Extract the [X, Y] coordinate from the center of the cell holding the provided text.  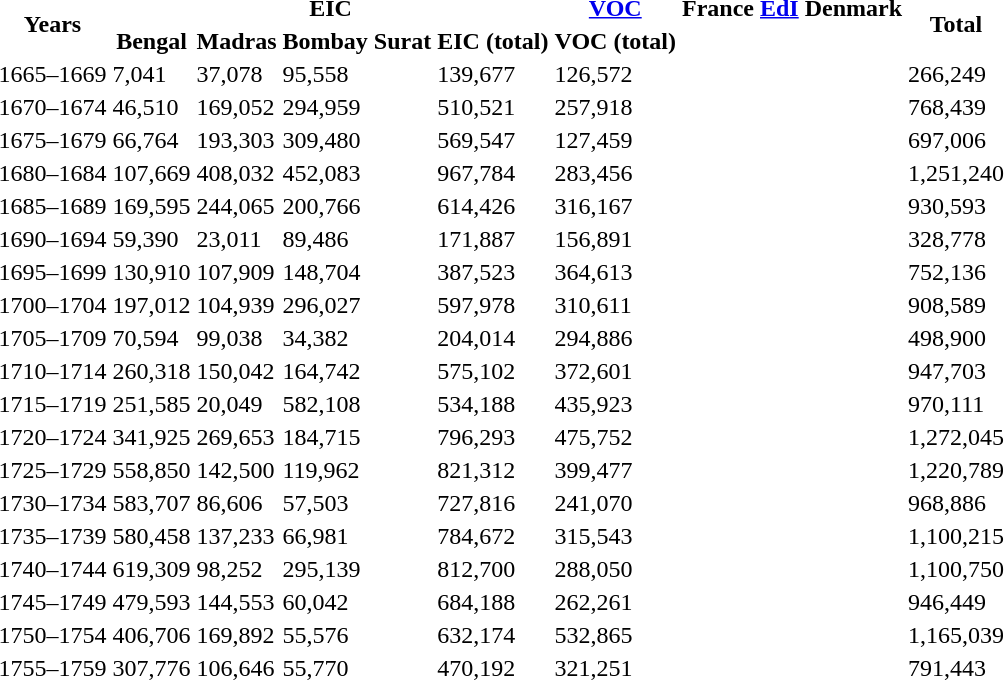
269,653 [236, 437]
684,188 [493, 602]
241,070 [615, 503]
294,886 [615, 338]
341,925 [152, 437]
580,458 [152, 536]
435,923 [615, 404]
597,978 [493, 305]
171,887 [493, 239]
89,486 [325, 239]
98,252 [236, 569]
583,707 [152, 503]
EIC (total) [493, 41]
169,595 [152, 206]
558,850 [152, 470]
Madras [236, 41]
142,500 [236, 470]
148,704 [325, 272]
107,909 [236, 272]
796,293 [493, 437]
164,742 [325, 371]
144,553 [236, 602]
288,050 [615, 569]
452,083 [325, 173]
784,672 [493, 536]
619,309 [152, 569]
46,510 [152, 107]
Bengal [152, 41]
156,891 [615, 239]
967,784 [493, 173]
260,318 [152, 371]
119,962 [325, 470]
59,390 [152, 239]
262,261 [615, 602]
99,038 [236, 338]
582,108 [325, 404]
104,939 [236, 305]
295,139 [325, 569]
372,601 [615, 371]
169,052 [236, 107]
283,456 [615, 173]
534,188 [493, 404]
139,677 [493, 74]
127,459 [615, 140]
169,892 [236, 635]
130,910 [152, 272]
296,027 [325, 305]
294,959 [325, 107]
20,049 [236, 404]
310,611 [615, 305]
399,477 [615, 470]
244,065 [236, 206]
137,233 [236, 536]
57,503 [325, 503]
575,102 [493, 371]
66,981 [325, 536]
95,558 [325, 74]
126,572 [615, 74]
364,613 [615, 272]
309,480 [325, 140]
569,547 [493, 140]
Surat [402, 41]
23,011 [236, 239]
Bombay [325, 41]
60,042 [325, 602]
475,752 [615, 437]
406,706 [152, 635]
86,606 [236, 503]
197,012 [152, 305]
821,312 [493, 470]
632,174 [493, 635]
727,816 [493, 503]
408,032 [236, 173]
7,041 [152, 74]
479,593 [152, 602]
812,700 [493, 569]
66,764 [152, 140]
387,523 [493, 272]
532,865 [615, 635]
150,042 [236, 371]
200,766 [325, 206]
70,594 [152, 338]
107,669 [152, 173]
VOC (total) [615, 41]
315,543 [615, 536]
251,585 [152, 404]
510,521 [493, 107]
34,382 [325, 338]
316,167 [615, 206]
193,303 [236, 140]
55,576 [325, 635]
257,918 [615, 107]
204,014 [493, 338]
614,426 [493, 206]
37,078 [236, 74]
184,715 [325, 437]
